Pinpoint the cell where the given text exists, returning its (x, y) midpoint coordinate. 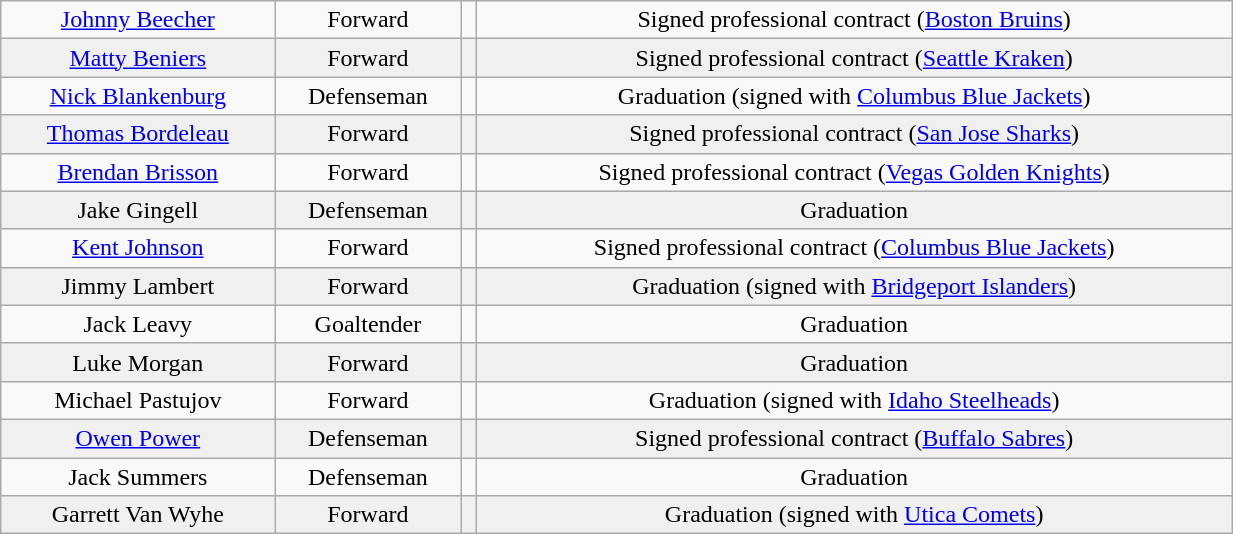
Signed professional contract (San Jose Sharks) (854, 134)
Goaltender (368, 324)
Michael Pastujov (138, 400)
Johnny Beecher (138, 20)
Jake Gingell (138, 210)
Jimmy Lambert (138, 286)
Brendan Brisson (138, 172)
Graduation (signed with Columbus Blue Jackets) (854, 96)
Owen Power (138, 438)
Signed professional contract (Boston Bruins) (854, 20)
Signed professional contract (Vegas Golden Knights) (854, 172)
Signed professional contract (Columbus Blue Jackets) (854, 248)
Thomas Bordeleau (138, 134)
Signed professional contract (Buffalo Sabres) (854, 438)
Graduation (signed with Bridgeport Islanders) (854, 286)
Graduation (signed with Idaho Steelheads) (854, 400)
Jack Leavy (138, 324)
Luke Morgan (138, 362)
Graduation (signed with Utica Comets) (854, 515)
Jack Summers (138, 477)
Kent Johnson (138, 248)
Signed professional contract (Seattle Kraken) (854, 58)
Garrett Van Wyhe (138, 515)
Nick Blankenburg (138, 96)
Matty Beniers (138, 58)
